Search for the cell housing the specified text and yield its (X, Y) center coordinate. 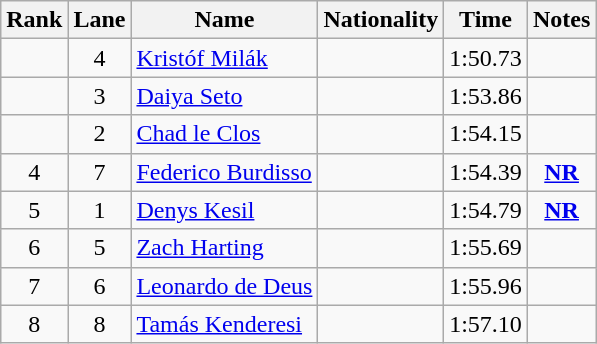
1:50.73 (486, 58)
1:54.39 (486, 172)
Daiya Seto (224, 96)
1:54.15 (486, 134)
1:57.10 (486, 324)
1:54.79 (486, 210)
Nationality (381, 20)
Lane (100, 20)
Federico Burdisso (224, 172)
Kristóf Milák (224, 58)
1 (100, 210)
Leonardo de Deus (224, 286)
Denys Kesil (224, 210)
1:55.96 (486, 286)
3 (100, 96)
Notes (561, 20)
1:53.86 (486, 96)
2 (100, 134)
Tamás Kenderesi (224, 324)
Rank (34, 20)
Chad le Clos (224, 134)
Name (224, 20)
Time (486, 20)
1:55.69 (486, 248)
Zach Harting (224, 248)
